Output the (x, y) coordinate of the center of the cell containing the given text.  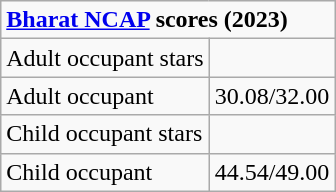
44.54/49.00 (272, 172)
Bharat NCAP scores (2023) (168, 20)
Child occupant (105, 172)
Child occupant stars (105, 134)
30.08/32.00 (272, 96)
Adult occupant stars (105, 58)
Adult occupant (105, 96)
